Return (x, y) of the center of cell containing provided text 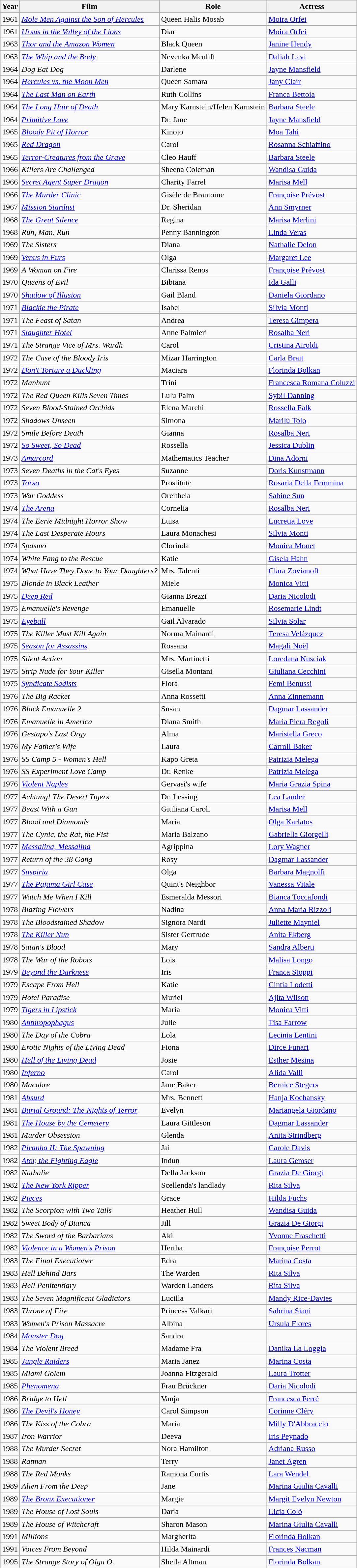
Jany Clair (312, 82)
Francesca Romana Coluzzi (312, 383)
Dina Adorni (312, 458)
Maria Grazia Spina (312, 784)
Terry (213, 1461)
Teresa Gimpera (312, 320)
Hell of the Living Dead (90, 1060)
Heather Hull (213, 1211)
Andrea (213, 320)
The Scorpion with Two Tails (90, 1211)
Darlene (213, 69)
Diana Smith (213, 721)
Smile Before Death (90, 433)
Rossella Falk (312, 408)
Shadows Unseen (90, 420)
Gail Alvarado (213, 621)
Luisa (213, 521)
A Woman on Fire (90, 270)
The Strange Vice of Mrs. Wardh (90, 345)
Giuliana Cecchini (312, 671)
Iris Peynado (312, 1436)
Role (213, 7)
Hilda Mainardi (213, 1549)
Rosanna Schiaffino (312, 144)
Evelyn (213, 1110)
Yvonne Fraschetti (312, 1236)
Monster Dog (90, 1336)
Francesca Ferré (312, 1399)
Daria (213, 1511)
Rosy (213, 859)
Carroll Baker (312, 746)
Bibiana (213, 282)
Nadina (213, 909)
The Pajama Girl Case (90, 884)
The Red Queen Kills Seven Times (90, 395)
Burial Ground: The Nights of Terror (90, 1110)
Violent Naples (90, 784)
Anne Palmieri (213, 332)
Lucilla (213, 1298)
Film (90, 7)
Ursula Flores (312, 1323)
Janet Ågren (312, 1461)
The Last Man on Earth (90, 94)
Lucretia Love (312, 521)
Return of the 38 Gang (90, 859)
What Have They Done to Your Daughters? (90, 571)
Deeva (213, 1436)
Emanuelle (213, 609)
Dr. Renke (213, 772)
Doris Kunstmann (312, 470)
Laura (213, 746)
Mission Stardust (90, 207)
Julie (213, 1022)
Black Queen (213, 44)
Margherita (213, 1536)
Trini (213, 383)
Syndicate Sadists (90, 684)
Cleo Hauff (213, 157)
Ator, the Fighting Eagle (90, 1160)
Regina (213, 220)
The New York Ripper (90, 1185)
Clarissa Renos (213, 270)
Anna Zinnemann (312, 696)
Diana (213, 245)
Nevenka Menliff (213, 57)
Sheena Coleman (213, 170)
Shadow of Illusion (90, 295)
Aki (213, 1236)
Margie (213, 1499)
Princess Valkari (213, 1311)
The House of Lost Souls (90, 1511)
Season for Assassins (90, 646)
Throne of Fire (90, 1311)
Anthropophagus (90, 1022)
Fiona (213, 1047)
Jessica Dublin (312, 445)
Gisella Montani (213, 671)
Bridge to Hell (90, 1399)
Anna Maria Rizzoli (312, 909)
So Sweet, So Dead (90, 445)
Daniela Giordano (312, 295)
Loredana Nusciak (312, 659)
The Final Executioner (90, 1261)
The Killer Nun (90, 934)
War Goddess (90, 496)
Hell Penitentiary (90, 1286)
Ruth Collins (213, 94)
Signora Nardi (213, 922)
Hell Behind Bars (90, 1273)
Frances Nacman (312, 1549)
Daliah Lavi (312, 57)
Phenomena (90, 1386)
Grace (213, 1198)
Laura Monachesi (213, 533)
Norma Mainardi (213, 634)
Year (10, 7)
Anna Rossetti (213, 696)
Magali Noël (312, 646)
Mary (213, 947)
The Feast of Satan (90, 320)
Nathalie Delon (312, 245)
Amarcord (90, 458)
The Murder Secret (90, 1449)
Cornelia (213, 508)
Silent Action (90, 659)
Quint's Neighbor (213, 884)
Iris (213, 972)
Margaret Lee (312, 257)
Satan's Blood (90, 947)
Josie (213, 1060)
The Case of the Bloody Iris (90, 357)
Jai (213, 1148)
Diar (213, 32)
Clara Zovianoff (312, 571)
The Sisters (90, 245)
Mrs. Bennett (213, 1098)
Hercules vs. the Moon Men (90, 82)
Tisa Farrow (312, 1022)
Rosaria Della Femmina (312, 483)
Manhunt (90, 383)
Edra (213, 1261)
Hilda Fuchs (312, 1198)
Sabrina Siani (312, 1311)
Absurd (90, 1098)
Dr. Jane (213, 119)
Sheila Altman (213, 1561)
Vanessa Vitale (312, 884)
Macabre (90, 1085)
Jane (213, 1486)
Women's Prison Massacre (90, 1323)
Franca Bettoia (312, 94)
Watch Me When I Kill (90, 897)
Dirce Funari (312, 1047)
Maria Balzano (213, 834)
Slaughter Hotel (90, 332)
Don't Torture a Duckling (90, 370)
Iron Warrior (90, 1436)
Indun (213, 1160)
Kinojo (213, 132)
Alma (213, 734)
Isabel (213, 307)
Milly D'Abbraccio (312, 1424)
Tigers in Lipstick (90, 1010)
Gisèle de Brantome (213, 195)
Piranha II: The Spawning (90, 1148)
Pieces (90, 1198)
Dr. Lessing (213, 797)
Sister Gertrude (213, 934)
Lecinia Lentini (312, 1035)
Maciara (213, 370)
Emanuelle in America (90, 721)
Alien From the Deep (90, 1486)
Elena Marchi (213, 408)
Lara Wendel (312, 1474)
Muriel (213, 997)
Charity Farrel (213, 182)
Sandra (213, 1336)
Queen Samara (213, 82)
Simona (213, 420)
Murder Obsession (90, 1135)
Run, Man, Run (90, 232)
Ursus in the Valley of the Lions (90, 32)
Beyond the Darkness (90, 972)
Anita Ekberg (312, 934)
My Father's Wife (90, 746)
Monica Monet (312, 546)
Prostitute (213, 483)
Corinne Cléry (312, 1411)
Suzanne (213, 470)
Strip Nude for Your Killer (90, 671)
Vanja (213, 1399)
Achtung! The Desert Tigers (90, 797)
Emanuelle's Revenge (90, 609)
Esther Mesina (312, 1060)
The Whip and the Body (90, 57)
Rossana (213, 646)
Ajita Wilson (312, 997)
Malisa Longo (312, 960)
Sabine Sun (312, 496)
Escape From Hell (90, 985)
Violence in a Women's Prison (90, 1248)
Maria Janez (213, 1361)
Rosemarie Lindt (312, 609)
Hotel Paradise (90, 997)
Nathalie (90, 1173)
Susan (213, 709)
Hertha (213, 1248)
The War of the Robots (90, 960)
The Warden (213, 1273)
Alida Valli (312, 1072)
Gabriella Giorgelli (312, 834)
Jane Baker (213, 1085)
Inferno (90, 1072)
Miele (213, 584)
Black Emanuelle 2 (90, 709)
Frau Brückner (213, 1386)
The Seven Magnificent Gladiators (90, 1298)
The Kiss of the Cobra (90, 1424)
Blazing Flowers (90, 909)
Spasmo (90, 546)
Ramona Curtis (213, 1474)
Gianna (213, 433)
Mathematics Teacher (213, 458)
White Fang to the Rescue (90, 558)
Rossella (213, 445)
Blackie the Pirate (90, 307)
Jill (213, 1223)
Primitive Love (90, 119)
Sandra Alberti (312, 947)
Sybil Danning (312, 395)
Adriana Russo (312, 1449)
Clorinda (213, 546)
Kapo Greta (213, 759)
Beast With a Gun (90, 809)
Ann Smyrner (312, 207)
Juliette Mayniel (312, 922)
Carole Davis (312, 1148)
Blonde in Black Leather (90, 584)
Carla Brait (312, 357)
The House by the Cemetery (90, 1123)
Carol Simpson (213, 1411)
Secret Agent Super Dragon (90, 182)
Mariangela Giordano (312, 1110)
Deep Red (90, 596)
The Big Racket (90, 696)
Mrs. Martinetti (213, 659)
Gestapo's Last Orgy (90, 734)
Albina (213, 1323)
The Strange Story of Olga O. (90, 1561)
Gianna Brezzi (213, 596)
Laura Gittleson (213, 1123)
Silvia Solar (312, 621)
Olga Karlatos (312, 822)
Giuliana Caroli (213, 809)
Glenda (213, 1135)
1987 (10, 1436)
Bernice Stegers (312, 1085)
The Long Hair of Death (90, 107)
Lulu Palm (213, 395)
The Devil's Honey (90, 1411)
The Violent Breed (90, 1348)
Dr. Sheridan (213, 207)
Mary Karnstein/Helen Karnstein (213, 107)
The Great Silence (90, 220)
Teresa Velázquez (312, 634)
Gervasi's wife (213, 784)
Eyeball (90, 621)
The Sword of the Barbarians (90, 1236)
Cristina Airoldi (312, 345)
Sharon Mason (213, 1524)
Anita Strindberg (312, 1135)
Messalina, Messalina (90, 847)
Laura Gemser (312, 1160)
Killers Are Challenged (90, 170)
Hanja Kochansky (312, 1098)
Bianca Toccafondi (312, 897)
Voices From Beyond (90, 1549)
1967 (10, 207)
The Murder Clinic (90, 195)
The Bloodstained Shadow (90, 922)
The Bronx Executioner (90, 1499)
Actress (312, 7)
Laura Trotter (312, 1374)
Millions (90, 1536)
Lola (213, 1035)
Bloody Pit of Horror (90, 132)
Joanna Fitzgerald (213, 1374)
Mole Men Against the Son of Hercules (90, 19)
Nora Hamilton (213, 1449)
Ratman (90, 1461)
Esmeralda Messori (213, 897)
Erotic Nights of the Living Dead (90, 1047)
SS Camp 5 - Women's Hell (90, 759)
Della Jackson (213, 1173)
Madame Fra (213, 1348)
Marisa Merlini (312, 220)
Danika La Loggia (312, 1348)
Cintia Lodetti (312, 985)
Thor and the Amazon Women (90, 44)
Oreitheia (213, 496)
Warden Landers (213, 1286)
The Red Monks (90, 1474)
Venus in Furs (90, 257)
The Arena (90, 508)
Lois (213, 960)
Mandy Rice-Davies (312, 1298)
Lory Wagner (312, 847)
The Last Desperate Hours (90, 533)
Margit Evelyn Newton (312, 1499)
The Day of the Cobra (90, 1035)
Red Dragon (90, 144)
The House of Witchcraft (90, 1524)
The Killer Must Kill Again (90, 634)
Queens of Evil (90, 282)
Barbara Magnolfi (312, 872)
Franca Stoppi (312, 972)
The Eerie Midnight Horror Show (90, 521)
SS Experiment Love Camp (90, 772)
Terror-Creatures from the Grave (90, 157)
Miami Golem (90, 1374)
Gisela Hahn (312, 558)
Suspiria (90, 872)
Seven Blood-Stained Orchids (90, 408)
Maria Piera Regoli (312, 721)
Gail Bland (213, 295)
Mizar Harrington (213, 357)
Agrippina (213, 847)
Femi Benussi (312, 684)
Maristella Greco (312, 734)
Penny Bannington (213, 232)
Seven Deaths in the Cat's Eyes (90, 470)
Françoise Perrot (312, 1248)
The Cynic, the Rat, the Fist (90, 834)
Sweet Body of Bianca (90, 1223)
Queen Halis Mosab (213, 19)
Linda Veras (312, 232)
Scellenda's landlady (213, 1185)
Blood and Diamonds (90, 822)
Mrs. Talenti (213, 571)
Janine Hendy (312, 44)
Ida Galli (312, 282)
Torso (90, 483)
Jungle Raiders (90, 1361)
1995 (10, 1561)
Dog Eat Dog (90, 69)
Marilù Tolo (312, 420)
Flora (213, 684)
Lea Lander (312, 797)
Moa Tahi (312, 132)
Licia Colò (312, 1511)
